Search for the cell housing the specified text and yield its (x, y) center coordinate. 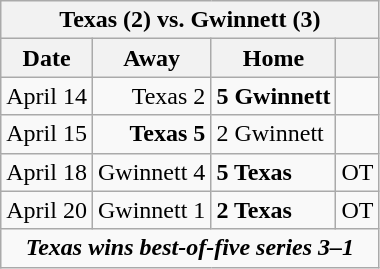
Texas 2 (151, 96)
Texas (2) vs. Gwinnett (3) (190, 20)
Home (274, 58)
Gwinnett 1 (151, 210)
2 Gwinnett (274, 134)
5 Gwinnett (274, 96)
Texas 5 (151, 134)
April 14 (47, 96)
Away (151, 58)
April 20 (47, 210)
April 15 (47, 134)
Gwinnett 4 (151, 172)
Date (47, 58)
Texas wins best-of-five series 3–1 (190, 248)
2 Texas (274, 210)
April 18 (47, 172)
5 Texas (274, 172)
